Output the [x, y] coordinate of the center of the cell containing the given text.  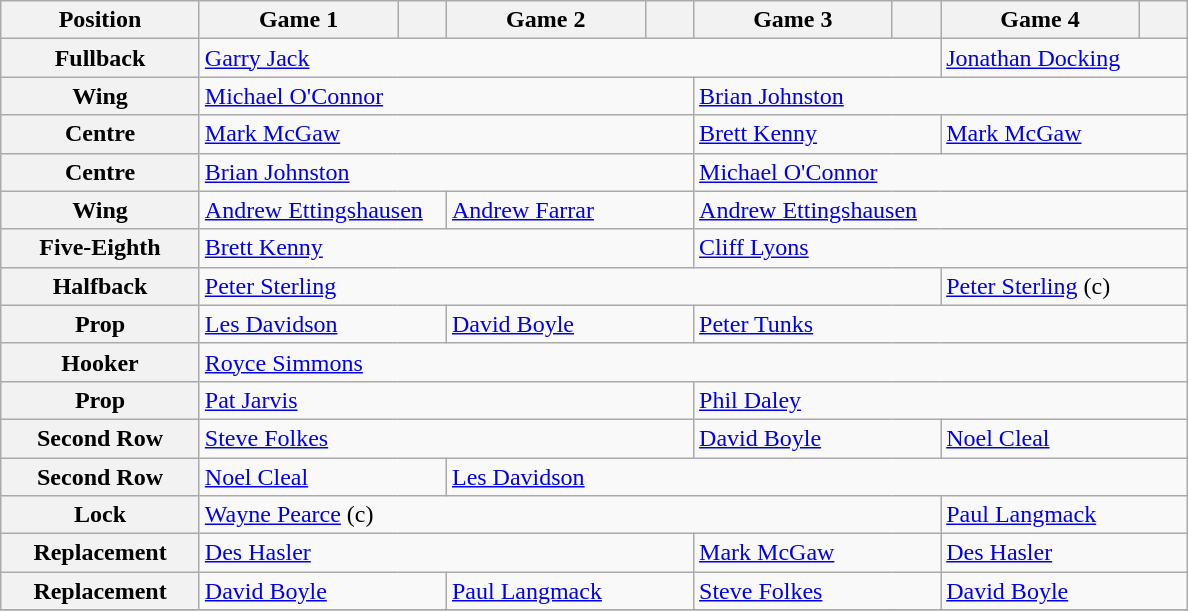
Halfback [100, 286]
Wayne Pearce (c) [570, 515]
Hooker [100, 362]
Andrew Farrar [570, 210]
Cliff Lyons [941, 248]
Five-Eighth [100, 248]
Peter Sterling [570, 286]
Phil Daley [941, 400]
Lock [100, 515]
Peter Sterling (c) [1064, 286]
Game 3 [794, 20]
Jonathan Docking [1064, 58]
Fullback [100, 58]
Game 1 [298, 20]
Royce Simmons [693, 362]
Pat Jarvis [446, 400]
Peter Tunks [941, 324]
Garry Jack [570, 58]
Game 2 [546, 20]
Position [100, 20]
Game 4 [1040, 20]
